Locate the cell with the specified text and output its [x, y] center coordinate. 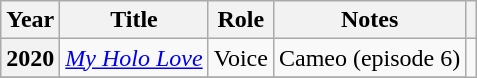
Voice [240, 58]
Title [134, 20]
Year [30, 20]
Role [240, 20]
Cameo (episode 6) [369, 58]
2020 [30, 58]
Notes [369, 20]
My Holo Love [134, 58]
